Capture the cell that displays the provided text and extract its [x, y] central coordinate. 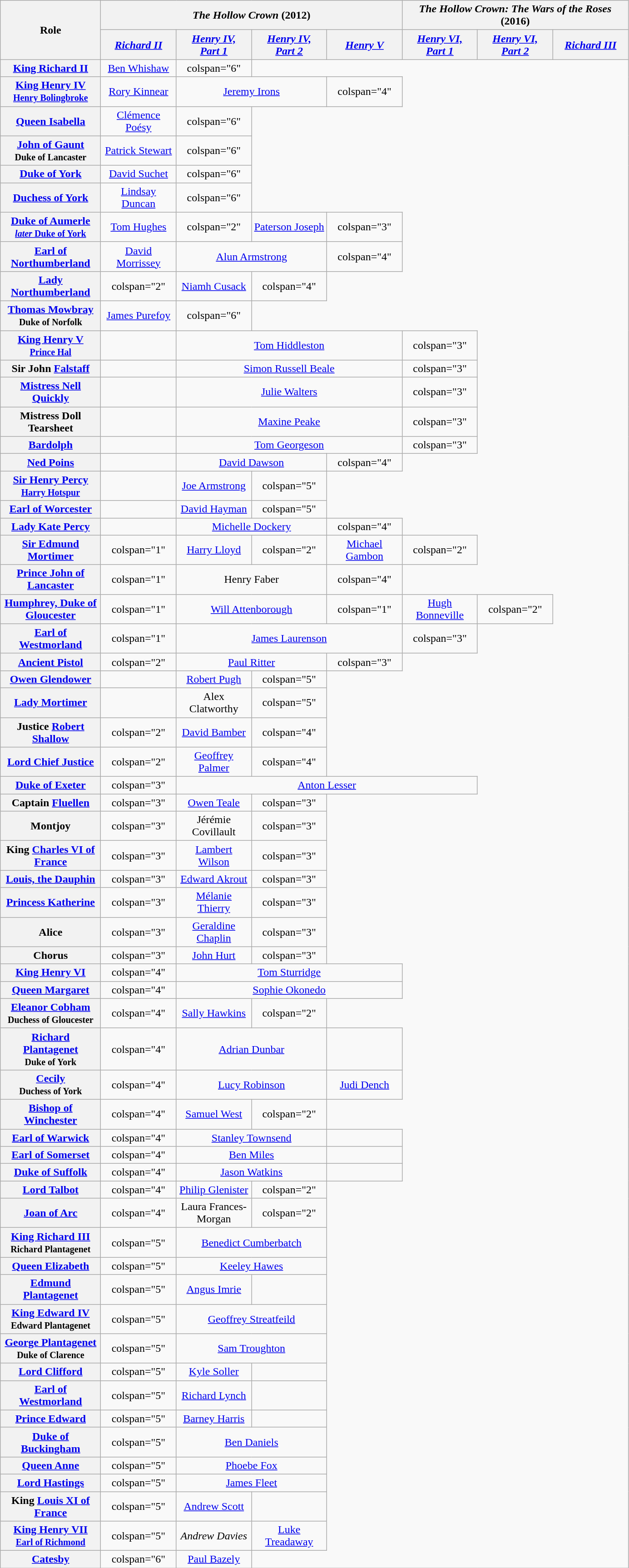
King Edward IV Edward Plantagenet [51, 1319]
King Henry VI [51, 973]
Role [51, 30]
Queen Elizabeth [51, 1266]
Lindsay Duncan [139, 197]
King Henry IV Henry Bolingbroke [51, 92]
Duke of Aumerle later Duke of York [51, 227]
David Dawson [252, 462]
Earl of Worcester [51, 509]
Henry VI,Part 2 [515, 45]
Jérémie Covillault [214, 826]
Prince Edward [51, 1419]
Alun Armstrong [252, 256]
Lucy Robinson [252, 1085]
Mistress Nell Quickly [51, 392]
Mistress Doll Tearsheet [51, 422]
Joan of Arc [51, 1213]
David Hayman [214, 509]
Alice [51, 932]
Laura Frances-Morgan [214, 1213]
Tom Georgeson [289, 445]
Lord Clifford [51, 1372]
Henry VI,Part 1 [440, 45]
Paul Ritter [252, 662]
John Hurt [214, 955]
Hugh Bonneville [440, 609]
Harry Lloyd [214, 550]
Philip Glenister [214, 1190]
Duke of York [51, 174]
Henry V [365, 45]
King Richard III Richard Plantagenet [51, 1243]
Samuel West [214, 1114]
Duchess of York [51, 197]
Patrick Stewart [139, 151]
Humphrey, Duke of Gloucester [51, 609]
The Hollow Crown (2012) [252, 15]
Luke Treadaway [289, 1536]
Queen Anne [51, 1465]
Keeley Hawes [252, 1266]
Bardolph [51, 445]
Chorus [51, 955]
Lord Talbot [51, 1190]
Edmund Plantagenet [51, 1289]
Henry IV,Part 2 [289, 45]
David Bamber [214, 732]
Michael Gambon [365, 550]
Captain Fluellen [51, 803]
Richard III [590, 45]
David Suchet [139, 174]
King Henry VII Earl of Richmond [51, 1536]
Cecily Duchess of York [51, 1085]
Eleanor Cobham Duchess of Gloucester [51, 1013]
Geoffrey Streatfeild [252, 1319]
Lady Kate Percy [51, 526]
King Louis XI of France [51, 1506]
Catesby [51, 1559]
Paul Bazely [214, 1559]
Will Attenborough [252, 609]
King Henry V Prince Hal [51, 345]
Mélanie Thierry [214, 902]
Owen Teale [214, 803]
Richard II [139, 45]
Joe Armstrong [214, 486]
Simon Russell Beale [289, 369]
Ben Daniels [252, 1442]
Tom Hughes [139, 227]
Judi Dench [365, 1085]
David Morrissey [139, 256]
Henry Faber [252, 580]
Earl of Somerset [51, 1155]
Sir John Falstaff [51, 369]
Niamh Cusack [214, 286]
Ancient Pistol [51, 662]
Lord Hastings [51, 1483]
Thomas Mowbray Duke of Norfolk [51, 315]
Andrew Davies [214, 1536]
Paterson Joseph [289, 227]
Earl of Northumberland [51, 256]
Ben Whishaw [139, 68]
Benedict Cumberbatch [252, 1243]
Queen Margaret [51, 990]
Edward Akrout [214, 879]
Andrew Scott [214, 1506]
Duke of Suffolk [51, 1172]
Stanley Townsend [252, 1138]
Lady Northumberland [51, 286]
Jason Watkins [252, 1172]
Bishop of Winchester [51, 1114]
Henry IV,Part 1 [214, 45]
Jeremy Irons [252, 92]
Michelle Dockery [252, 526]
Sally Hawkins [214, 1013]
Montjoy [51, 826]
Angus Imrie [214, 1289]
Adrian Dunbar [252, 1049]
Queen Isabella [51, 121]
Alex Clatworthy [214, 702]
Tom Sturridge [289, 973]
Rory Kinnear [139, 92]
John of Gaunt Duke of Lancaster [51, 151]
Ben Miles [252, 1155]
Maxine Peake [289, 422]
Julie Walters [289, 392]
James Laurenson [289, 639]
Earl of Warwick [51, 1138]
Clémence Poésy [139, 121]
Anton Lesser [327, 785]
Phoebe Fox [252, 1465]
Robert Pugh [214, 679]
Sir Henry Percy Harry Hotspur [51, 486]
Lord Chief Justice [51, 762]
Prince John of Lancaster [51, 580]
Lady Mortimer [51, 702]
James Fleet [252, 1483]
Geoffrey Palmer [214, 762]
Barney Harris [214, 1419]
The Hollow Crown: The Wars of the Roses (2016) [515, 15]
Tom Hiddleston [289, 345]
Sophie Okonedo [289, 990]
Duke of Exeter [51, 785]
King Charles VI of France [51, 856]
Richard Lynch [214, 1395]
Princess Katherine [51, 902]
Owen Glendower [51, 679]
Kyle Soller [214, 1372]
Lambert Wilson [214, 856]
Justice Robert Shallow [51, 732]
Geraldine Chaplin [214, 932]
King Richard II [51, 68]
Sam Troughton [252, 1348]
Richard Plantagenet Duke of York [51, 1049]
Louis, the Dauphin [51, 879]
Ned Poins [51, 462]
George Plantagenet Duke of Clarence [51, 1348]
Duke of Buckingham [51, 1442]
Sir Edmund Mortimer [51, 550]
James Purefoy [139, 315]
